Capture the cell that displays the provided text and extract its [X, Y] central coordinate. 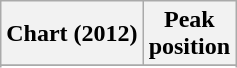
Chart (2012) [72, 34]
Peakposition [189, 34]
